Identify which cell holds the provided text, then report its [x, y] central coordinate. 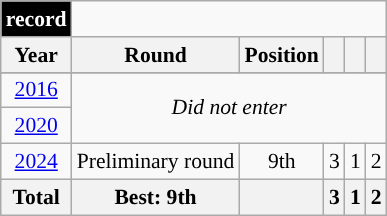
2020 [36, 126]
9th [281, 162]
Round [156, 55]
record [36, 19]
Year [36, 55]
Preliminary round [156, 162]
Best: 9th [156, 197]
Did not enter [230, 108]
2016 [36, 90]
Position [281, 55]
Total [36, 197]
2024 [36, 162]
